Scan for the cell matching the given text and deliver its [x, y] coordinate at center. 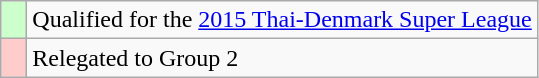
Relegated to Group 2 [282, 58]
Qualified for the 2015 Thai-Denmark Super League [282, 20]
